Detect which cell encompasses the target text, then output its [X, Y] center coordinate. 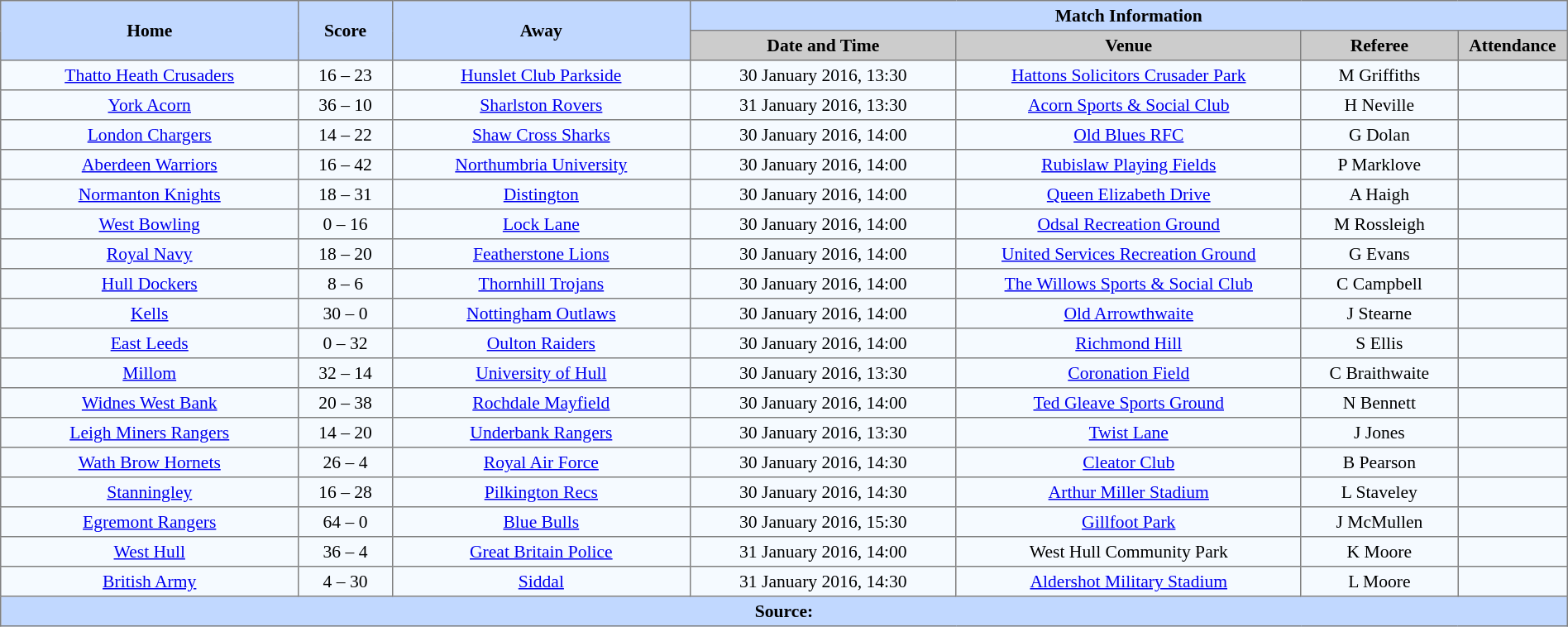
16 – 42 [346, 165]
Venue [1128, 45]
C Campbell [1379, 284]
G Dolan [1379, 135]
Twist Lane [1128, 433]
A Haigh [1379, 194]
Hunslet Club Parkside [541, 75]
United Services Recreation Ground [1128, 254]
Aldershot Military Stadium [1128, 582]
30 January 2016, 15:30 [823, 522]
L Staveley [1379, 492]
Blue Bulls [541, 522]
Away [541, 31]
Rochdale Mayfield [541, 403]
16 – 23 [346, 75]
Great Britain Police [541, 552]
West Bowling [150, 224]
4 – 30 [346, 582]
Leigh Miners Rangers [150, 433]
Royal Air Force [541, 462]
J McMullen [1379, 522]
Ted Gleave Sports Ground [1128, 403]
Acorn Sports & Social Club [1128, 105]
Pilkington Recs [541, 492]
Queen Elizabeth Drive [1128, 194]
Normanton Knights [150, 194]
Royal Navy [150, 254]
Millom [150, 373]
K Moore [1379, 552]
Widnes West Bank [150, 403]
Old Arrowthwaite [1128, 313]
Northumbria University [541, 165]
Home [150, 31]
18 – 31 [346, 194]
Stanningley [150, 492]
N Bennett [1379, 403]
Attendance [1513, 45]
14 – 22 [346, 135]
Lock Lane [541, 224]
The Willows Sports & Social Club [1128, 284]
Distington [541, 194]
M Griffiths [1379, 75]
L Moore [1379, 582]
Arthur Miller Stadium [1128, 492]
36 – 10 [346, 105]
West Hull [150, 552]
Match Information [1128, 16]
Old Blues RFC [1128, 135]
British Army [150, 582]
Nottingham Outlaws [541, 313]
Wath Brow Hornets [150, 462]
Rubislaw Playing Fields [1128, 165]
University of Hull [541, 373]
West Hull Community Park [1128, 552]
Kells [150, 313]
Sharlston Rovers [541, 105]
Thornhill Trojans [541, 284]
26 – 4 [346, 462]
14 – 20 [346, 433]
18 – 20 [346, 254]
0 – 32 [346, 343]
Hattons Solicitors Crusader Park [1128, 75]
S Ellis [1379, 343]
H Neville [1379, 105]
Referee [1379, 45]
London Chargers [150, 135]
Featherstone Lions [541, 254]
Aberdeen Warriors [150, 165]
East Leeds [150, 343]
16 – 28 [346, 492]
8 – 6 [346, 284]
Source: [784, 611]
Hull Dockers [150, 284]
Coronation Field [1128, 373]
Thatto Heath Crusaders [150, 75]
Gillfoot Park [1128, 522]
36 – 4 [346, 552]
31 January 2016, 14:00 [823, 552]
31 January 2016, 14:30 [823, 582]
P Marklove [1379, 165]
Score [346, 31]
Shaw Cross Sharks [541, 135]
G Evans [1379, 254]
C Braithwaite [1379, 373]
J Jones [1379, 433]
Underbank Rangers [541, 433]
Date and Time [823, 45]
Egremont Rangers [150, 522]
30 – 0 [346, 313]
Siddal [541, 582]
M Rossleigh [1379, 224]
20 – 38 [346, 403]
J Stearne [1379, 313]
31 January 2016, 13:30 [823, 105]
Cleator Club [1128, 462]
32 – 14 [346, 373]
0 – 16 [346, 224]
Oulton Raiders [541, 343]
Odsal Recreation Ground [1128, 224]
Richmond Hill [1128, 343]
64 – 0 [346, 522]
B Pearson [1379, 462]
York Acorn [150, 105]
